Detect which cell encompasses the target text, then output its (X, Y) center coordinate. 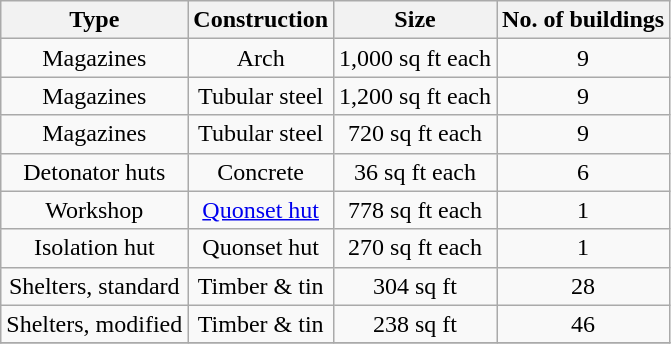
1,200 sq ft each (416, 96)
Concrete (261, 172)
238 sq ft (416, 324)
720 sq ft each (416, 134)
778 sq ft each (416, 210)
28 (584, 286)
Workshop (94, 210)
Construction (261, 20)
304 sq ft (416, 286)
Shelters, standard (94, 286)
Isolation hut (94, 248)
Type (94, 20)
36 sq ft each (416, 172)
46 (584, 324)
Size (416, 20)
Shelters, modified (94, 324)
270 sq ft each (416, 248)
No. of buildings (584, 20)
Arch (261, 58)
1,000 sq ft each (416, 58)
6 (584, 172)
Detonator huts (94, 172)
